Return the [x, y] coordinate for the center point of the cell that contains the specified text.  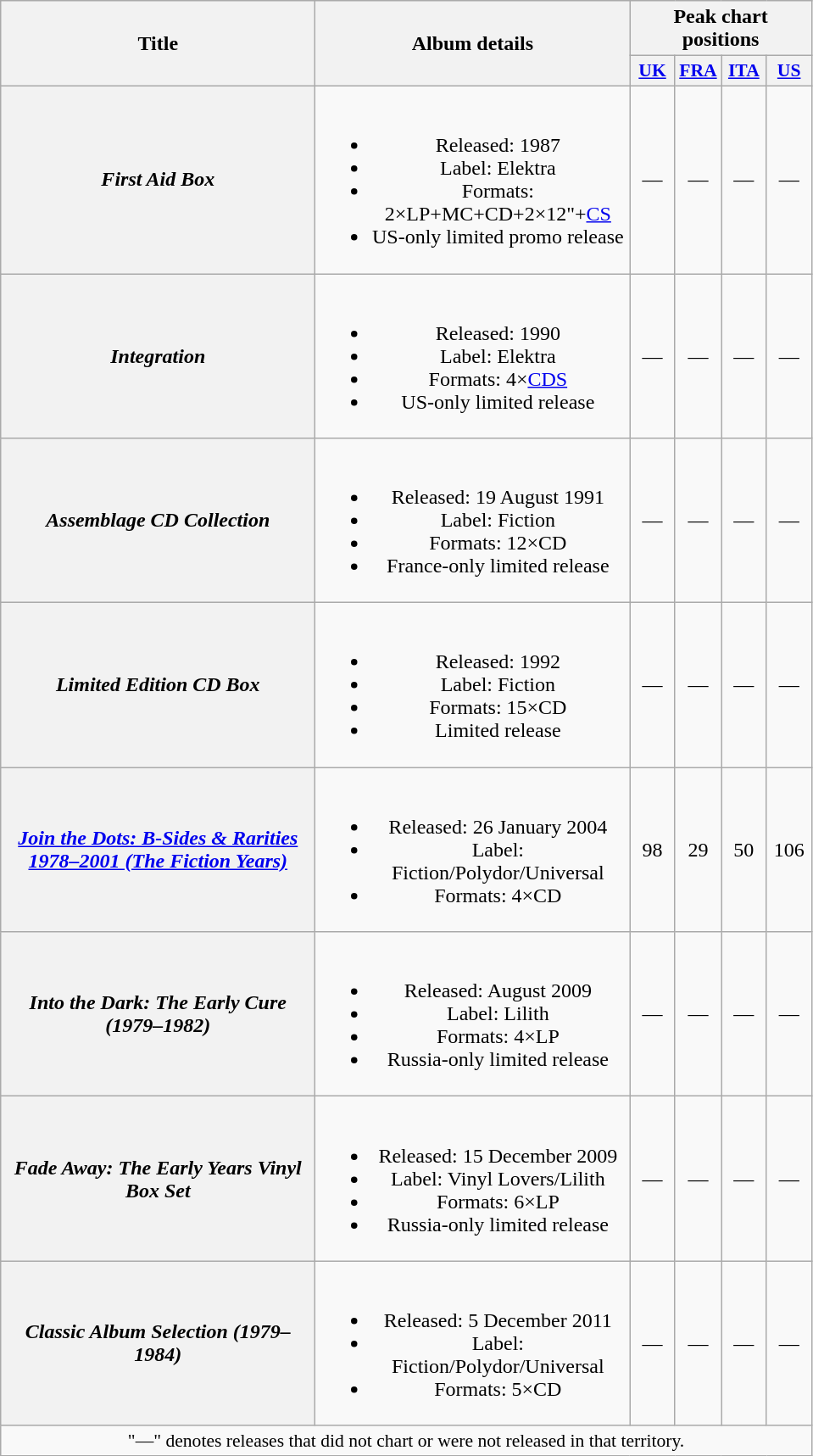
Join the Dots: B-Sides & Rarities 1978–2001 (The Fiction Years) [158, 850]
Released: 19 August 1991Label: FictionFormats: 12×CDFrance-only limited release [473, 521]
Assemblage CD Collection [158, 521]
Title [158, 44]
Released: 26 January 2004Label: Fiction/Polydor/UniversalFormats: 4×CD [473, 850]
Fade Away: The Early Years Vinyl Box Set [158, 1179]
Album details [473, 44]
Integration [158, 355]
29 [698, 850]
Released: 1987Label: ElektraFormats: 2×LP+MC+CD+2×12"+CSUS-only limited promo release [473, 180]
Classic Album Selection (1979–1984) [158, 1343]
ITA [744, 71]
UK [653, 71]
Released: 15 December 2009Label: Vinyl Lovers/LilithFormats: 6×LPRussia-only limited release [473, 1179]
Peak chart positions [721, 29]
Limited Edition CD Box [158, 685]
US [788, 71]
Released: 1992Label: FictionFormats: 15×CDLimited release [473, 685]
106 [788, 850]
Released: August 2009Label: LilithFormats: 4×LPRussia-only limited release [473, 1014]
98 [653, 850]
First Aid Box [158, 180]
FRA [698, 71]
50 [744, 850]
"—" denotes releases that did not chart or were not released in that territory. [407, 1441]
Into the Dark: The Early Cure (1979–1982) [158, 1014]
Released: 5 December 2011Label: Fiction/Polydor/UniversalFormats: 5×CD [473, 1343]
Released: 1990Label: ElektraFormats: 4×CDSUS-only limited release [473, 355]
